Identify which cell holds the provided text, then report its [x, y] central coordinate. 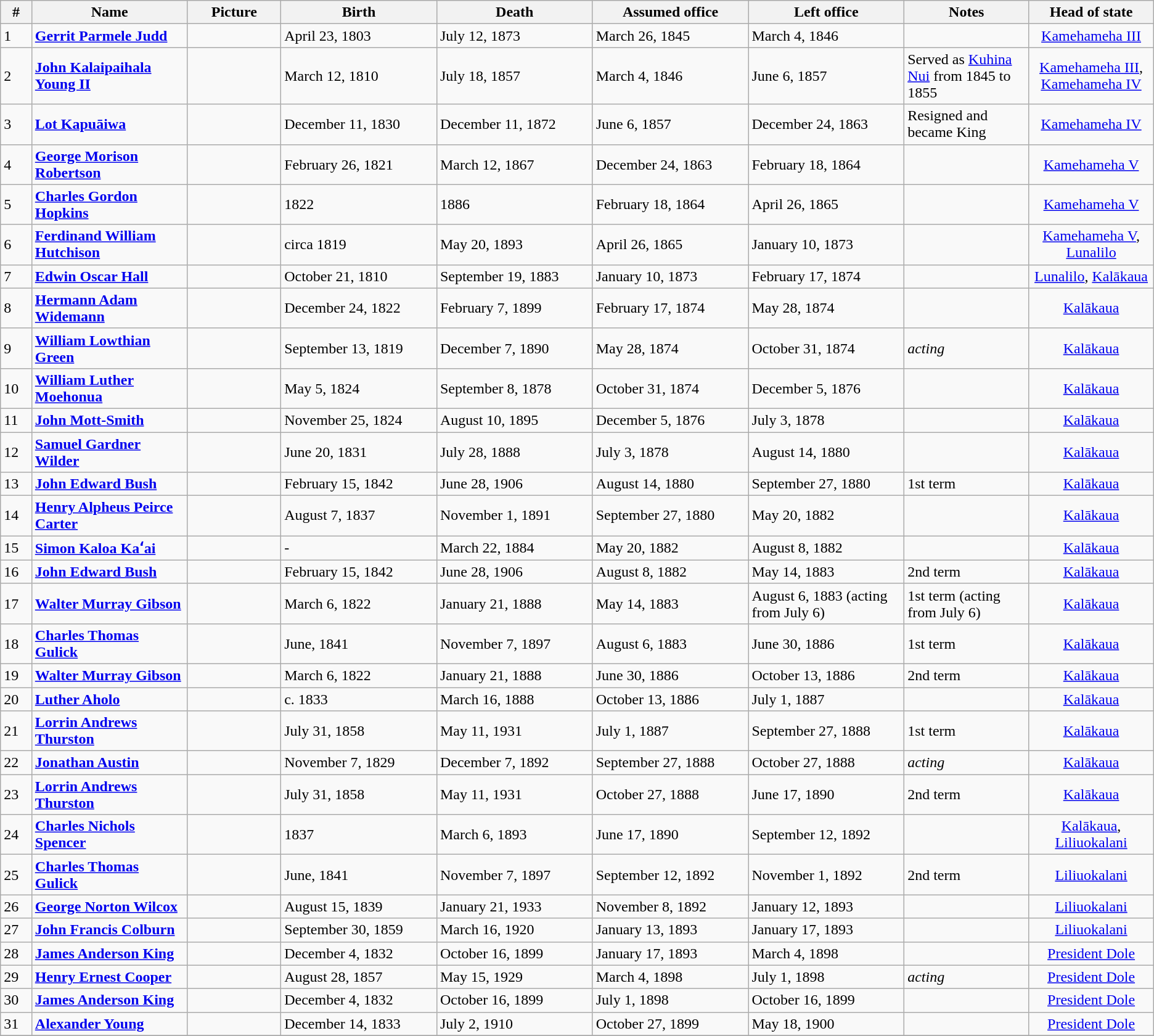
30 [16, 1000]
4 [16, 164]
May 18, 1900 [826, 1024]
8 [16, 308]
August 6, 1883 [671, 644]
August 10, 1895 [514, 420]
November 1, 1891 [514, 516]
Gerrit Parmele Judd [110, 36]
March 12, 1867 [514, 164]
16 [16, 572]
Resigned and became King [967, 125]
December 11, 1872 [514, 125]
January 13, 1893 [671, 930]
John Kalaipaihala Young II [110, 76]
March 16, 1920 [514, 930]
c. 1833 [359, 699]
December 7, 1892 [514, 763]
31 [16, 1024]
March 12, 1810 [359, 76]
December 14, 1833 [359, 1024]
Hermann Adam Widemann [110, 308]
John Francis Colburn [110, 930]
November 1, 1892 [826, 874]
Notes [967, 12]
Birth [359, 12]
Luther Aholo [110, 699]
Henry Ernest Cooper [110, 977]
January 12, 1893 [826, 906]
2 [16, 76]
Assumed office [671, 12]
June 20, 1831 [359, 451]
13 [16, 484]
February 7, 1899 [514, 308]
Death [514, 12]
August 7, 1837 [359, 516]
September 30, 1859 [359, 930]
George Norton Wilcox [110, 906]
George Morison Robertson [110, 164]
Ferdinand William Hutchison [110, 244]
15 [16, 548]
Kamehameha III [1091, 36]
28 [16, 953]
Head of state [1091, 12]
Alexander Young [110, 1024]
1837 [359, 835]
Simon Kaloa Kaʻai [110, 548]
7 [16, 276]
Lunalilo, Kalākaua [1091, 276]
Kamehameha IV [1091, 125]
John Mott-Smith [110, 420]
1822 [359, 205]
9 [16, 348]
24 [16, 835]
March 16, 1888 [514, 699]
19 [16, 675]
1 [16, 36]
25 [16, 874]
July 18, 1857 [514, 76]
March 26, 1845 [671, 36]
23 [16, 794]
14 [16, 516]
11 [16, 420]
December 7, 1890 [514, 348]
August 6, 1883 (acting from July 6) [826, 603]
20 [16, 699]
August 15, 1839 [359, 906]
November 7, 1829 [359, 763]
July 12, 1873 [514, 36]
December 11, 1830 [359, 125]
October 27, 1899 [671, 1024]
November 8, 1892 [671, 906]
September 8, 1878 [514, 388]
April 23, 1803 [359, 36]
May 15, 1929 [514, 977]
March 22, 1884 [514, 548]
1st term (acting from July 6) [967, 603]
18 [16, 644]
May 20, 1893 [514, 244]
Left office [826, 12]
6 [16, 244]
December 24, 1822 [359, 308]
21 [16, 731]
Kalākaua, Liliuokalani [1091, 835]
July 2, 1910 [514, 1024]
27 [16, 930]
Edwin Oscar Hall [110, 276]
- [359, 548]
September 13, 1819 [359, 348]
September 19, 1883 [514, 276]
1886 [514, 205]
William Luther Moehonua [110, 388]
29 [16, 977]
Picture [234, 12]
Name [110, 12]
Served as Kuhina Nui from 1845 to 1855 [967, 76]
Charles Gordon Hopkins [110, 205]
10 [16, 388]
Samuel Gardner Wilder [110, 451]
22 [16, 763]
Kamehameha V, Lunalilo [1091, 244]
Henry Alpheus Peirce Carter [110, 516]
17 [16, 603]
William Lowthian Green [110, 348]
circa 1819 [359, 244]
Lot Kapuāiwa [110, 125]
November 25, 1824 [359, 420]
Jonathan Austin [110, 763]
May 5, 1824 [359, 388]
# [16, 12]
October 21, 1810 [359, 276]
Charles Nichols Spencer [110, 835]
March 6, 1893 [514, 835]
July 28, 1888 [514, 451]
3 [16, 125]
February 26, 1821 [359, 164]
August 28, 1857 [359, 977]
January 21, 1933 [514, 906]
Kamehameha III, Kamehameha IV [1091, 76]
5 [16, 205]
26 [16, 906]
12 [16, 451]
